Locate the cell with the specified text and output its [x, y] center coordinate. 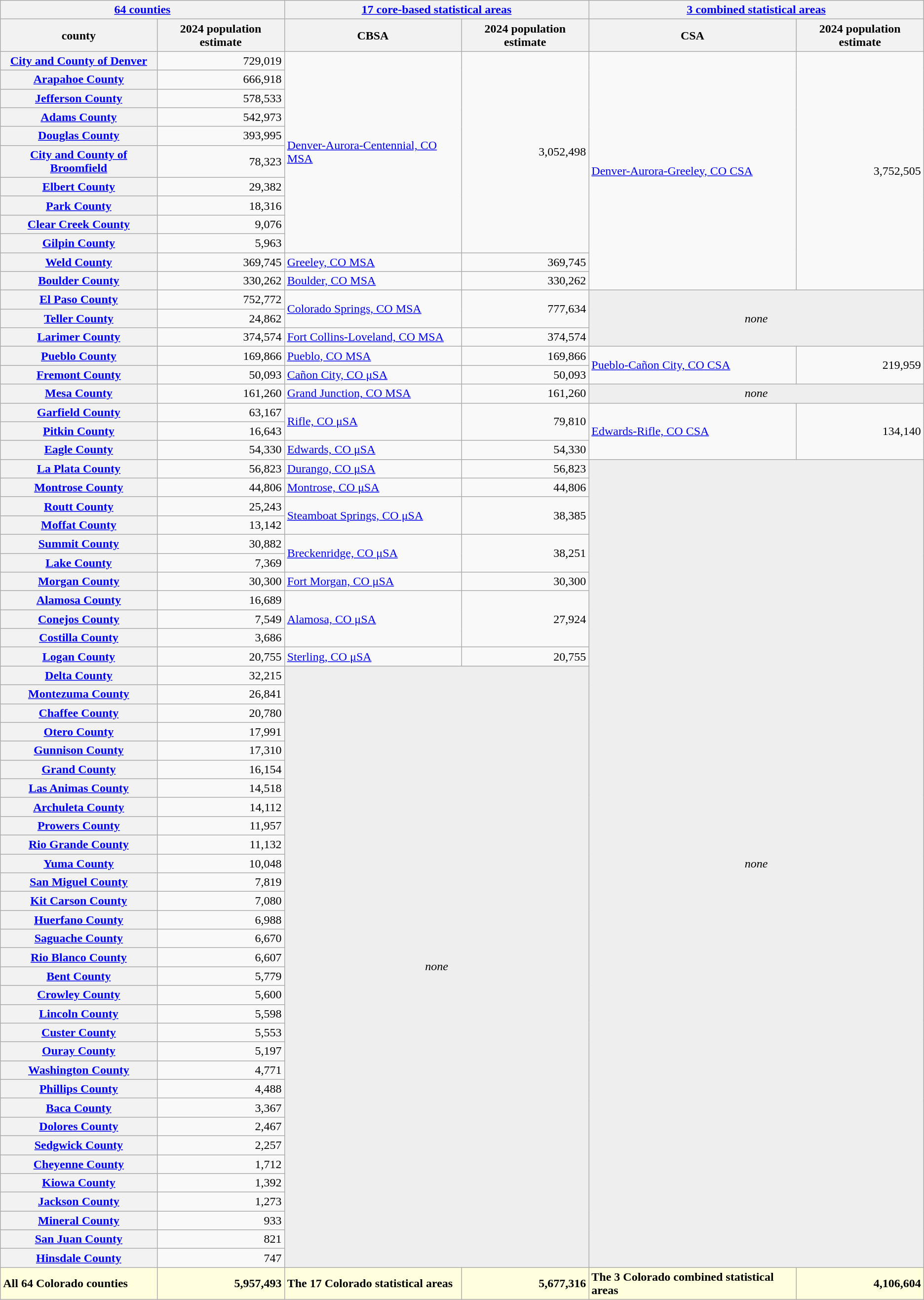
6,988 [221, 920]
Edwards-Rifle, CO CSA [693, 431]
219,959 [860, 365]
578,533 [221, 98]
Arapahoe County [79, 79]
38,251 [525, 553]
San Miguel County [79, 882]
10,048 [221, 864]
821 [221, 1239]
393,995 [221, 136]
Fremont County [79, 375]
1,712 [221, 1164]
City and County of Broomfield [79, 161]
Boulder County [79, 281]
All 64 Colorado counties [79, 1284]
Breckenridge, CO μSA [373, 553]
Chaffee County [79, 713]
Crowley County [79, 995]
7,549 [221, 619]
542,973 [221, 117]
5,600 [221, 995]
The 3 Colorado combined statistical areas [693, 1284]
777,634 [525, 309]
Washington County [79, 1070]
Montrose, CO μSA [373, 487]
78,323 [221, 161]
Grand Junction, CO MSA [373, 394]
Rio Blanco County [79, 957]
Otero County [79, 732]
Montrose County [79, 487]
2,467 [221, 1126]
Summit County [79, 544]
Denver-Aurora-Greeley, CO CSA [693, 171]
Kiowa County [79, 1183]
Costilla County [79, 638]
Pueblo County [79, 356]
Edwards, CO μSA [373, 450]
5,197 [221, 1051]
729,019 [221, 61]
Mesa County [79, 394]
Las Animas County [79, 788]
Logan County [79, 657]
Mineral County [79, 1221]
747 [221, 1258]
Phillips County [79, 1089]
The 17 Colorado statistical areas [373, 1284]
Lake County [79, 562]
Jackson County [79, 1202]
5,963 [221, 243]
Custer County [79, 1032]
county [79, 36]
3,367 [221, 1107]
Gilpin County [79, 243]
Ouray County [79, 1051]
Douglas County [79, 136]
Moffat County [79, 525]
Colorado Springs, CO MSA [373, 309]
17,991 [221, 732]
Gunnison County [79, 750]
Yuma County [79, 864]
Rio Grande County [79, 844]
79,810 [525, 422]
2,257 [221, 1145]
CSA [693, 36]
Archuleta County [79, 807]
3 combined statistical areas [756, 10]
63,167 [221, 412]
Rifle, CO μSA [373, 422]
Lincoln County [79, 1014]
El Paso County [79, 300]
16,154 [221, 769]
25,243 [221, 506]
Durango, CO μSA [373, 469]
3,752,505 [860, 171]
Prowers County [79, 826]
Elbert County [79, 187]
Weld County [79, 262]
Garfield County [79, 412]
14,518 [221, 788]
17,310 [221, 750]
Delta County [79, 675]
3,686 [221, 638]
Sterling, CO μSA [373, 657]
Cañon City, CO μSA [373, 375]
Grand County [79, 769]
Jefferson County [79, 98]
5,598 [221, 1014]
Dolores County [79, 1126]
Routt County [79, 506]
Cheyenne County [79, 1164]
Eagle County [79, 450]
Park County [79, 205]
Fort Collins-Loveland, CO MSA [373, 337]
18,316 [221, 205]
5,957,493 [221, 1284]
Larimer County [79, 337]
Pitkin County [79, 431]
7,080 [221, 901]
Greeley, CO MSA [373, 262]
Montezuma County [79, 694]
Alamosa County [79, 600]
Morgan County [79, 582]
14,112 [221, 807]
32,215 [221, 675]
City and County of Denver [79, 61]
Sedgwick County [79, 1145]
4,771 [221, 1070]
9,076 [221, 224]
La Plata County [79, 469]
24,862 [221, 318]
Adams County [79, 117]
Huerfano County [79, 920]
6,670 [221, 939]
7,369 [221, 562]
13,142 [221, 525]
5,779 [221, 976]
Teller County [79, 318]
752,772 [221, 300]
Conejos County [79, 619]
Saguache County [79, 939]
Fort Morgan, CO μSA [373, 582]
30,882 [221, 544]
64 counties [142, 10]
11,957 [221, 826]
26,841 [221, 694]
16,689 [221, 600]
38,385 [525, 515]
3,052,498 [525, 152]
Hinsdale County [79, 1258]
7,819 [221, 882]
5,677,316 [525, 1284]
San Juan County [79, 1239]
20,780 [221, 713]
Clear Creek County [79, 224]
Steamboat Springs, CO μSA [373, 515]
Pueblo, CO MSA [373, 356]
Pueblo-Cañon City, CO CSA [693, 365]
933 [221, 1221]
Bent County [79, 976]
Alamosa, CO μSA [373, 619]
16,643 [221, 431]
CBSA [373, 36]
11,132 [221, 844]
4,106,604 [860, 1284]
29,382 [221, 187]
6,607 [221, 957]
5,553 [221, 1032]
17 core-based statistical areas [436, 10]
134,140 [860, 431]
4,488 [221, 1089]
Kit Carson County [79, 901]
Denver-Aurora-Centennial, CO MSA [373, 152]
1,392 [221, 1183]
1,273 [221, 1202]
666,918 [221, 79]
27,924 [525, 619]
Baca County [79, 1107]
Boulder, CO MSA [373, 281]
